Find where the given text appears and provide that cell's center as [x, y] coordinate. 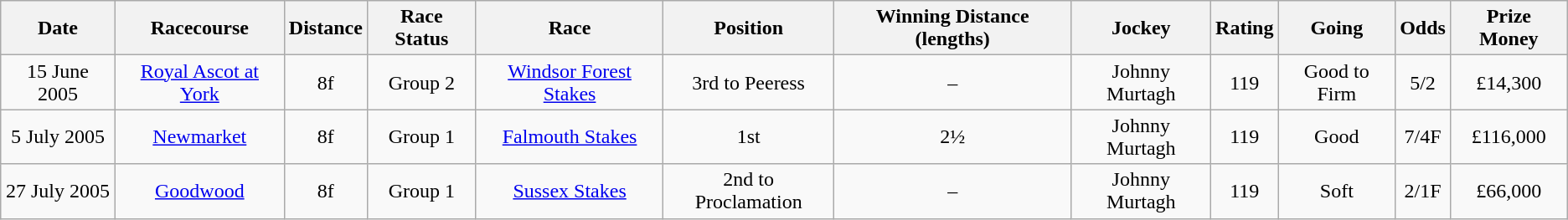
5 July 2005 [59, 137]
27 July 2005 [59, 191]
Good [1337, 137]
Position [749, 28]
Racecourse [199, 28]
Jockey [1141, 28]
Goodwood [199, 191]
£66,000 [1509, 191]
Soft [1337, 191]
Date [59, 28]
Falmouth Stakes [570, 137]
Windsor Forest Stakes [570, 82]
15 June 2005 [59, 82]
3rd to Peeress [749, 82]
Odds [1423, 28]
Race [570, 28]
Going [1337, 28]
Rating [1245, 28]
Good to Firm [1337, 82]
Group 2 [421, 82]
£14,300 [1509, 82]
Royal Ascot at York [199, 82]
2nd to Proclamation [749, 191]
Winning Distance (lengths) [952, 28]
£116,000 [1509, 137]
Newmarket [199, 137]
1st [749, 137]
5/2 [1423, 82]
Distance [325, 28]
2½ [952, 137]
2/1F [1423, 191]
7/4F [1423, 137]
Sussex Stakes [570, 191]
Prize Money [1509, 28]
Race Status [421, 28]
